Return the (x, y) coordinate for the center point of the cell that contains the specified text.  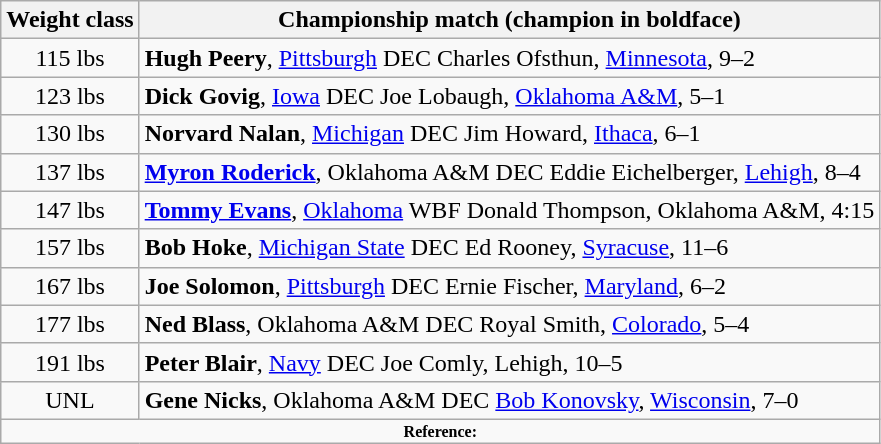
123 lbs (70, 96)
Peter Blair, Navy DEC Joe Comly, Lehigh, 10–5 (510, 362)
Weight class (70, 20)
Gene Nicks, Oklahoma A&M DEC Bob Konovsky, Wisconsin, 7–0 (510, 400)
191 lbs (70, 362)
Dick Govig, Iowa DEC Joe Lobaugh, Oklahoma A&M, 5–1 (510, 96)
Ned Blass, Oklahoma A&M DEC Royal Smith, Colorado, 5–4 (510, 324)
157 lbs (70, 248)
167 lbs (70, 286)
Myron Roderick, Oklahoma A&M DEC Eddie Eichelberger, Lehigh, 8–4 (510, 172)
137 lbs (70, 172)
115 lbs (70, 58)
Tommy Evans, Oklahoma WBF Donald Thompson, Oklahoma A&M, 4:15 (510, 210)
Reference: (440, 431)
Championship match (champion in boldface) (510, 20)
147 lbs (70, 210)
Hugh Peery, Pittsburgh DEC Charles Ofsthun, Minnesota, 9–2 (510, 58)
177 lbs (70, 324)
Bob Hoke, Michigan State DEC Ed Rooney, Syracuse, 11–6 (510, 248)
UNL (70, 400)
130 lbs (70, 134)
Norvard Nalan, Michigan DEC Jim Howard, Ithaca, 6–1 (510, 134)
Joe Solomon, Pittsburgh DEC Ernie Fischer, Maryland, 6–2 (510, 286)
